Return [x, y] of the center of cell containing provided text 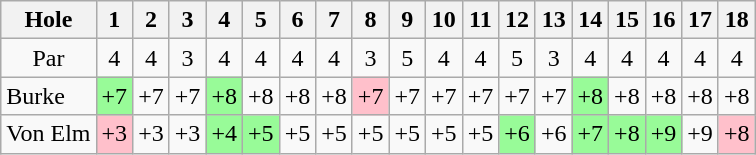
15 [628, 20]
Von Elm [48, 134]
13 [554, 20]
+4 [224, 134]
Par [48, 58]
Burke [48, 96]
8 [370, 20]
Hole [48, 20]
11 [480, 20]
12 [518, 20]
6 [298, 20]
16 [664, 20]
7 [334, 20]
9 [408, 20]
10 [444, 20]
17 [700, 20]
14 [590, 20]
18 [736, 20]
2 [152, 20]
1 [114, 20]
